Determine the [X, Y] coordinate at the center of the cell enclosing the given text.  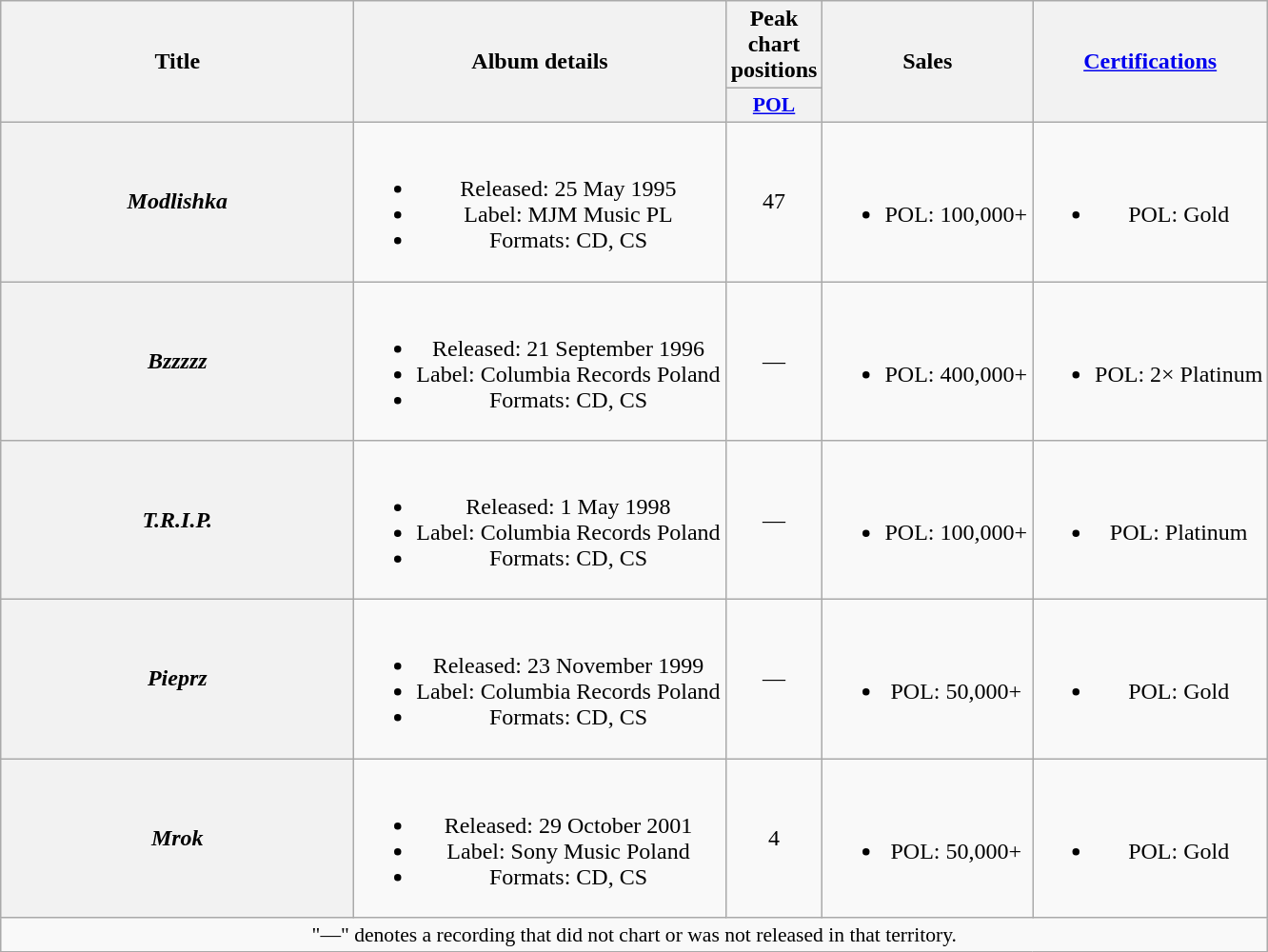
Title [177, 62]
Released: 23 November 1999Label: Columbia Records PolandFormats: CD, CS [540, 680]
POL: 2× Platinum [1150, 362]
Peak chart positions [774, 45]
Album details [540, 62]
Released: 21 September 1996Label: Columbia Records PolandFormats: CD, CS [540, 362]
47 [774, 202]
Released: 29 October 2001Label: Sony Music PolandFormats: CD, CS [540, 838]
Pieprz [177, 680]
POL: Platinum [1150, 520]
Sales [927, 62]
POL [774, 106]
Bzzzzz [177, 362]
Certifications [1150, 62]
Modlishka [177, 202]
Released: 1 May 1998Label: Columbia Records PolandFormats: CD, CS [540, 520]
T.R.I.P. [177, 520]
POL: 400,000+ [927, 362]
"—" denotes a recording that did not chart or was not released in that territory. [634, 935]
Mrok [177, 838]
4 [774, 838]
Released: 25 May 1995Label: MJM Music PLFormats: CD, CS [540, 202]
